Output the (x, y) coordinate of the center of the cell containing the given text.  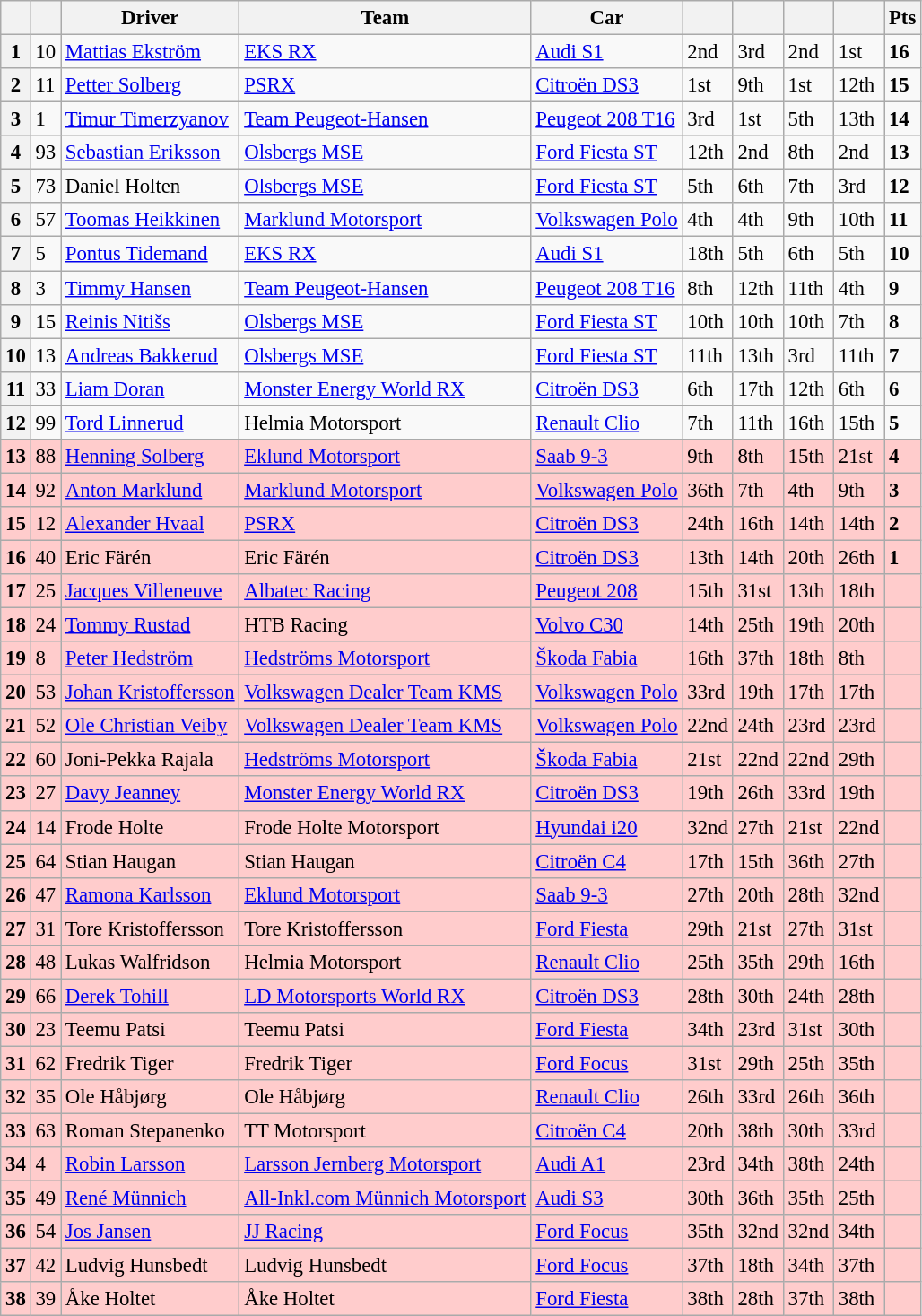
40 (45, 557)
Daniel Holten (151, 187)
Ole Christian Veiby (151, 726)
60 (45, 760)
Tord Linnerud (151, 423)
Audi A1 (606, 1164)
Anton Marklund (151, 490)
34 (16, 1164)
Davy Jeanney (151, 794)
19 (16, 658)
Derek Tohill (151, 996)
All-Inkl.com Münnich Motorsport (386, 1198)
Reinis Nitišs (151, 321)
48 (45, 963)
Albatec Racing (386, 591)
Henning Solberg (151, 457)
Johan Kristoffersson (151, 693)
Larsson Jernberg Motorsport (386, 1164)
Peugeot 208 (606, 591)
Tommy Rustad (151, 625)
52 (45, 726)
Petter Solberg (151, 85)
Roman Stepanenko (151, 1131)
Team (386, 18)
Frode Holte Motorsport (386, 827)
99 (45, 423)
32 (16, 1097)
17 (16, 591)
HTB Racing (386, 625)
Andreas Bakkerud (151, 355)
Timur Timerzyanov (151, 119)
18 (16, 625)
Pts (902, 18)
Jos Jansen (151, 1232)
Liam Doran (151, 388)
26 (16, 894)
Driver (151, 18)
29 (16, 996)
Timmy Hansen (151, 288)
47 (45, 894)
TT Motorsport (386, 1131)
LD Motorsports World RX (386, 996)
49 (45, 1198)
66 (45, 996)
37 (16, 1266)
Car (606, 18)
Peter Hedström (151, 658)
36 (16, 1232)
René Münnich (151, 1198)
Volvo C30 (606, 625)
28 (16, 963)
54 (45, 1232)
21 (16, 726)
93 (45, 153)
Joni-Pekka Rajala (151, 760)
Frode Holte (151, 827)
JJ Racing (386, 1232)
Mattias Ekström (151, 52)
Jacques Villeneuve (151, 591)
64 (45, 861)
57 (45, 220)
62 (45, 1063)
63 (45, 1131)
42 (45, 1266)
Lukas Walfridson (151, 963)
88 (45, 457)
Sebastian Eriksson (151, 153)
Robin Larsson (151, 1164)
Audi S3 (606, 1198)
Toomas Heikkinen (151, 220)
22 (16, 760)
Alexander Hvaal (151, 524)
Ramona Karlsson (151, 894)
20 (16, 693)
30 (16, 1030)
53 (45, 693)
92 (45, 490)
Hyundai i20 (606, 827)
Pontus Tidemand (151, 254)
73 (45, 187)
